Extract the [X, Y] coordinate from the center of the cell holding the provided text.  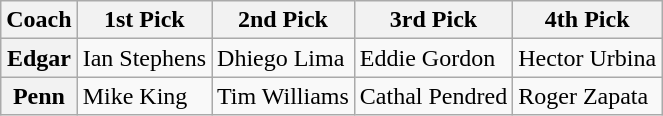
Tim Williams [284, 96]
Coach [39, 20]
Penn [39, 96]
Eddie Gordon [433, 58]
3rd Pick [433, 20]
Edgar [39, 58]
Dhiego Lima [284, 58]
Ian Stephens [144, 58]
Cathal Pendred [433, 96]
Mike King [144, 96]
4th Pick [588, 20]
1st Pick [144, 20]
Hector Urbina [588, 58]
Roger Zapata [588, 96]
2nd Pick [284, 20]
